Extract the [x, y] coordinate from the center of the cell holding the provided text.  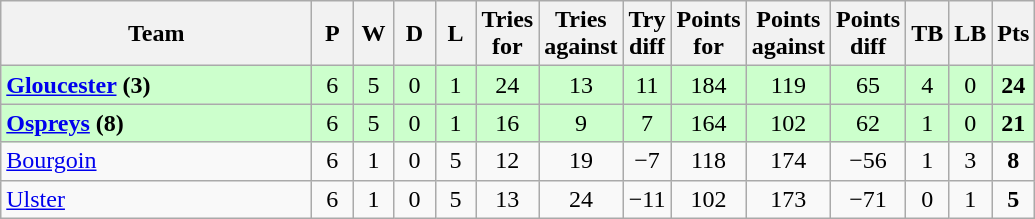
L [456, 34]
TB [928, 34]
W [374, 34]
11 [647, 85]
−56 [868, 161]
173 [788, 199]
Ulster [156, 199]
−7 [647, 161]
Gloucester (3) [156, 85]
Points against [788, 34]
4 [928, 85]
21 [1014, 123]
12 [508, 161]
16 [508, 123]
−11 [647, 199]
65 [868, 85]
7 [647, 123]
Points for [708, 34]
Bourgoin [156, 161]
184 [708, 85]
LB [970, 34]
Try diff [647, 34]
3 [970, 161]
62 [868, 123]
D [414, 34]
P [332, 34]
Pts [1014, 34]
118 [708, 161]
Tries for [508, 34]
164 [708, 123]
174 [788, 161]
9 [581, 123]
19 [581, 161]
Ospreys (8) [156, 123]
8 [1014, 161]
Points diff [868, 34]
119 [788, 85]
Tries against [581, 34]
−71 [868, 199]
Team [156, 34]
